Output the (x, y) coordinate of the center of the cell containing the given text.  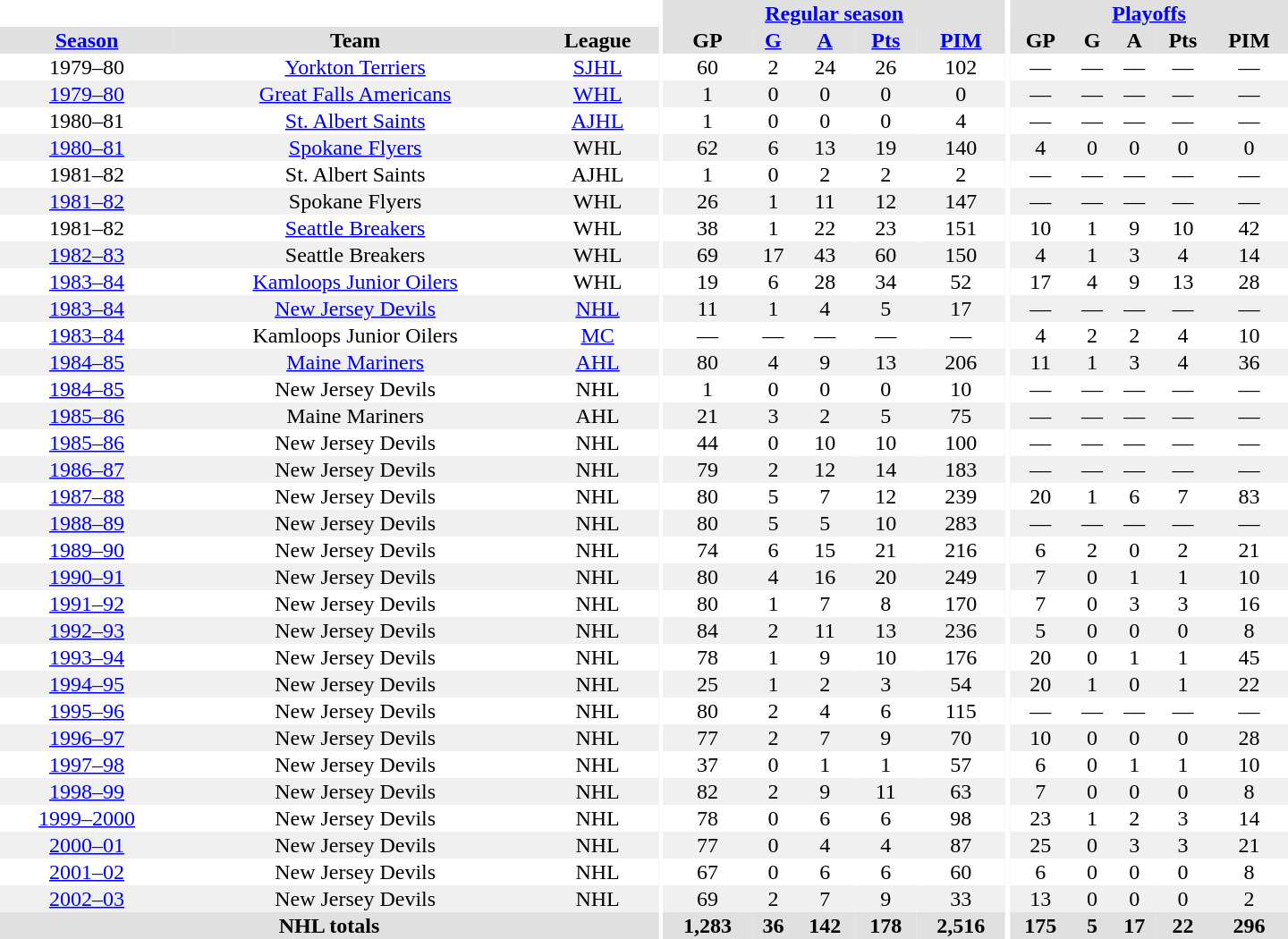
Regular season (834, 13)
54 (961, 684)
Great Falls Americans (355, 94)
43 (825, 255)
1986–87 (87, 469)
147 (961, 201)
1997–98 (87, 765)
239 (961, 496)
98 (961, 818)
183 (961, 469)
1995–96 (87, 711)
84 (708, 630)
170 (961, 604)
1999–2000 (87, 818)
1991–92 (87, 604)
206 (961, 362)
236 (961, 630)
38 (708, 228)
NHL totals (329, 926)
Playoffs (1148, 13)
83 (1249, 496)
1987–88 (87, 496)
2002–03 (87, 899)
Yorkton Terriers (355, 67)
24 (825, 67)
44 (708, 443)
SJHL (597, 67)
283 (961, 523)
87 (961, 845)
82 (708, 791)
2,516 (961, 926)
2000–01 (87, 845)
37 (708, 765)
1998–99 (87, 791)
176 (961, 657)
175 (1040, 926)
1996–97 (87, 738)
67 (708, 872)
42 (1249, 228)
1988–89 (87, 523)
100 (961, 443)
League (597, 40)
15 (825, 550)
1990–91 (87, 577)
52 (961, 282)
151 (961, 228)
1994–95 (87, 684)
150 (961, 255)
34 (885, 282)
1992–93 (87, 630)
63 (961, 791)
296 (1249, 926)
MC (597, 335)
249 (961, 577)
75 (961, 416)
1982–83 (87, 255)
1,283 (708, 926)
62 (708, 148)
102 (961, 67)
216 (961, 550)
70 (961, 738)
Team (355, 40)
140 (961, 148)
178 (885, 926)
115 (961, 711)
74 (708, 550)
57 (961, 765)
2001–02 (87, 872)
33 (961, 899)
Season (87, 40)
142 (825, 926)
1989–90 (87, 550)
45 (1249, 657)
79 (708, 469)
1993–94 (87, 657)
